Pinpoint the cell where the given text exists, returning its (X, Y) midpoint coordinate. 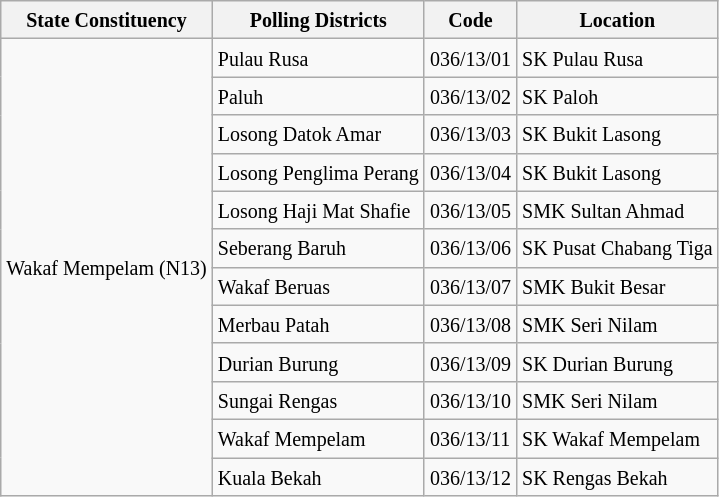
036/13/05 (470, 210)
036/13/06 (470, 248)
036/13/03 (470, 134)
Kuala Bekah (318, 477)
SK Pulau Rusa (618, 58)
SMK Bukit Besar (618, 286)
036/13/09 (470, 362)
036/13/01 (470, 58)
Polling Districts (318, 20)
Pulau Rusa (318, 58)
036/13/08 (470, 324)
Wakaf Beruas (318, 286)
Wakaf Mempelam (N13) (107, 268)
Losong Haji Mat Shafie (318, 210)
036/13/12 (470, 477)
State Constituency (107, 20)
SMK Sultan Ahmad (618, 210)
036/13/07 (470, 286)
Seberang Baruh (318, 248)
036/13/02 (470, 96)
036/13/04 (470, 172)
SK Durian Burung (618, 362)
Wakaf Mempelam (318, 438)
SK Wakaf Mempelam (618, 438)
036/13/10 (470, 400)
Code (470, 20)
SK Pusat Chabang Tiga (618, 248)
Paluh (318, 96)
Losong Datok Amar (318, 134)
Merbau Patah (318, 324)
Losong Penglima Perang (318, 172)
SK Paloh (618, 96)
Durian Burung (318, 362)
Location (618, 20)
SK Rengas Bekah (618, 477)
Sungai Rengas (318, 400)
036/13/11 (470, 438)
